Search for the cell housing the specified text and yield its [X, Y] center coordinate. 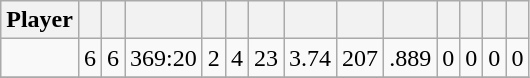
369:20 [164, 58]
2 [214, 58]
Player [40, 20]
3.74 [310, 58]
207 [360, 58]
23 [266, 58]
.889 [410, 58]
4 [236, 58]
